Capture the cell that displays the provided text and extract its [X, Y] central coordinate. 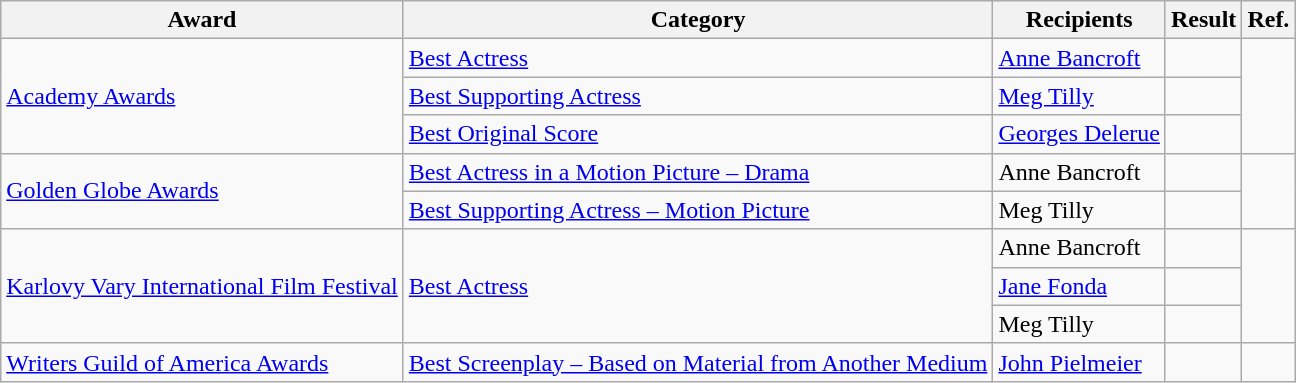
Best Actress in a Motion Picture – Drama [698, 172]
Award [202, 20]
Result [1203, 20]
Category [698, 20]
John Pielmeier [1080, 362]
Best Original Score [698, 134]
Karlovy Vary International Film Festival [202, 286]
Best Supporting Actress [698, 96]
Georges Delerue [1080, 134]
Jane Fonda [1080, 286]
Golden Globe Awards [202, 191]
Writers Guild of America Awards [202, 362]
Academy Awards [202, 96]
Best Screenplay – Based on Material from Another Medium [698, 362]
Ref. [1268, 20]
Best Supporting Actress – Motion Picture [698, 210]
Recipients [1080, 20]
